Locate the cell with the specified text and output its [X, Y] center coordinate. 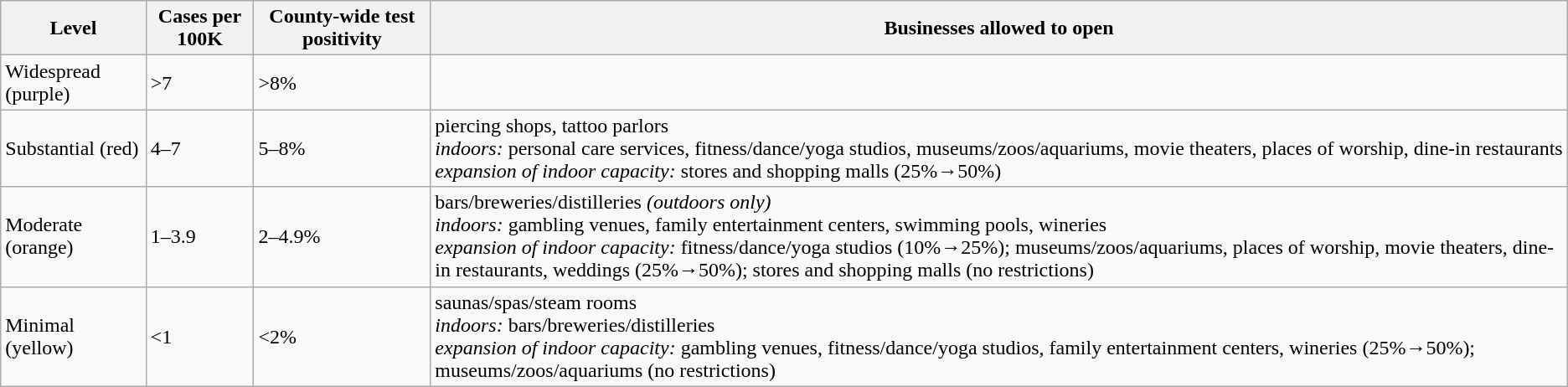
1–3.9 [199, 236]
<1 [199, 337]
Level [74, 28]
5–8% [342, 148]
>7 [199, 82]
Cases per 100K [199, 28]
2–4.9% [342, 236]
Substantial (red) [74, 148]
4–7 [199, 148]
Widespread (purple) [74, 82]
Moderate (orange) [74, 236]
County-wide test positivity [342, 28]
<2% [342, 337]
Businesses allowed to open [998, 28]
Minimal (yellow) [74, 337]
>8% [342, 82]
